Output the (X, Y) coordinate of the center of the cell containing the given text.  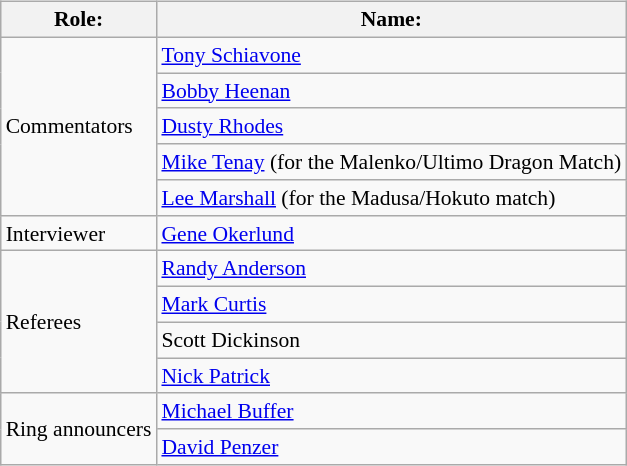
Mark Curtis (391, 305)
Name: (391, 20)
Mike Tenay (for the Malenko/Ultimo Dragon Match) (391, 162)
Dusty Rhodes (391, 126)
Nick Patrick (391, 376)
Michael Buffer (391, 411)
Commentators (79, 126)
Scott Dickinson (391, 340)
Interviewer (79, 233)
Gene Okerlund (391, 233)
Tony Schiavone (391, 55)
Ring announcers (79, 428)
David Penzer (391, 447)
Lee Marshall (for the Madusa/Hokuto match) (391, 198)
Bobby Heenan (391, 91)
Randy Anderson (391, 269)
Role: (79, 20)
Referees (79, 322)
